Determine the [x, y] coordinate at the center of the cell enclosing the given text.  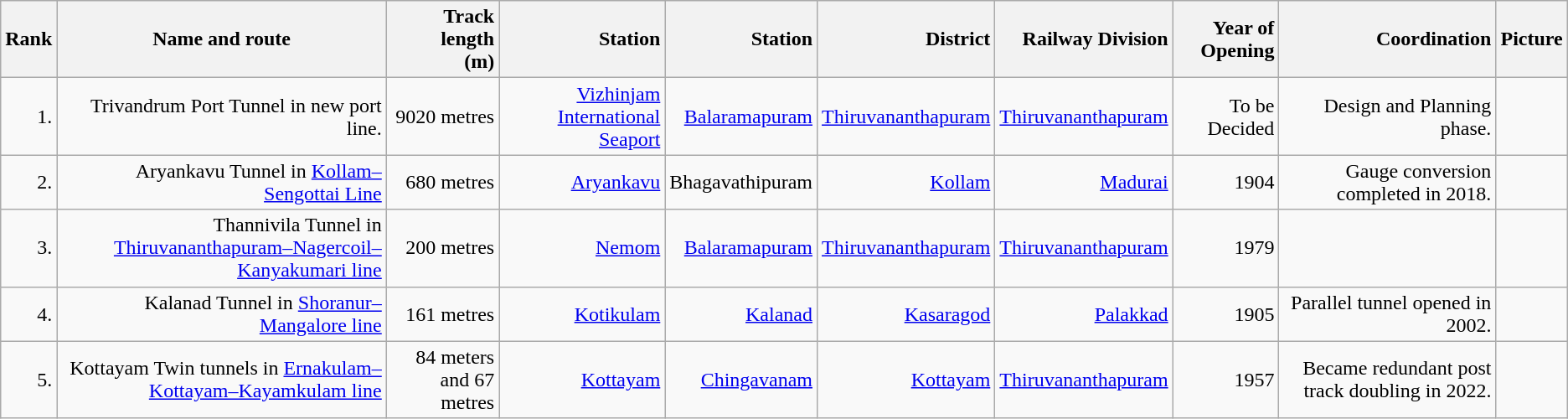
Kottayam Twin tunnels in Ernakulam–Kottayam–Kayamkulam line [221, 380]
Palakkad [1084, 313]
Kollam [906, 183]
200 metres [442, 248]
Madurai [1084, 183]
1957 [1226, 380]
Gauge conversion completed in 2018. [1387, 183]
1904 [1226, 183]
Year of Opening [1226, 39]
Chingavanam [741, 380]
Picture [1531, 39]
Rank [28, 39]
Kalanad Tunnel in Shoranur–Mangalore line [221, 313]
To be Decided [1226, 116]
3. [28, 248]
Kasaragod [906, 313]
Vizhinjam International Seaport [582, 116]
Track length(m) [442, 39]
2. [28, 183]
161 metres [442, 313]
Trivandrum Port Tunnel in new port line. [221, 116]
4. [28, 313]
Coordination [1387, 39]
Design and Planning phase. [1387, 116]
Aryankavu Tunnel in Kollam–Sengottai Line [221, 183]
5. [28, 380]
Nemom [582, 248]
Name and route [221, 39]
84 meters and 67 metres [442, 380]
Kotikulam [582, 313]
Thannivila Tunnel in Thiruvananthapuram–Nagercoil–Kanyakumari line [221, 248]
Became redundant post track doubling in 2022. [1387, 380]
1905 [1226, 313]
District [906, 39]
9020 metres [442, 116]
1. [28, 116]
Kalanad [741, 313]
Bhagavathipuram [741, 183]
Parallel tunnel opened in 2002. [1387, 313]
680 metres [442, 183]
Aryankavu [582, 183]
Railway Division [1084, 39]
1979 [1226, 248]
